Scan for the cell matching the given text and deliver its [X, Y] coordinate at center. 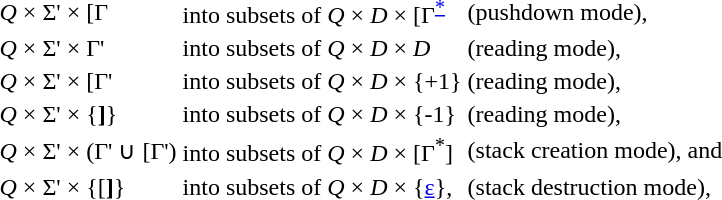
into subsets of Q × D × {+1} [322, 81]
into subsets of Q × D × [Γ*] [322, 150]
into subsets of Q × D × D [322, 48]
into subsets of Q × D × {-1} [322, 114]
